Pinpoint the cell where the given text exists, returning its (x, y) midpoint coordinate. 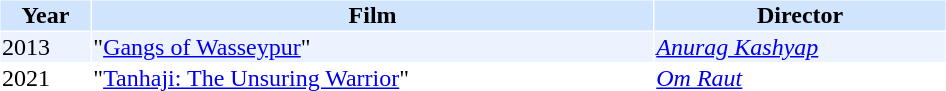
Anurag Kashyap (800, 47)
Director (800, 15)
Film (372, 15)
Year (45, 15)
2013 (45, 47)
"Gangs of Wasseypur" (372, 47)
